From the cell containing the given text, extract its center point as [X, Y] coordinate. 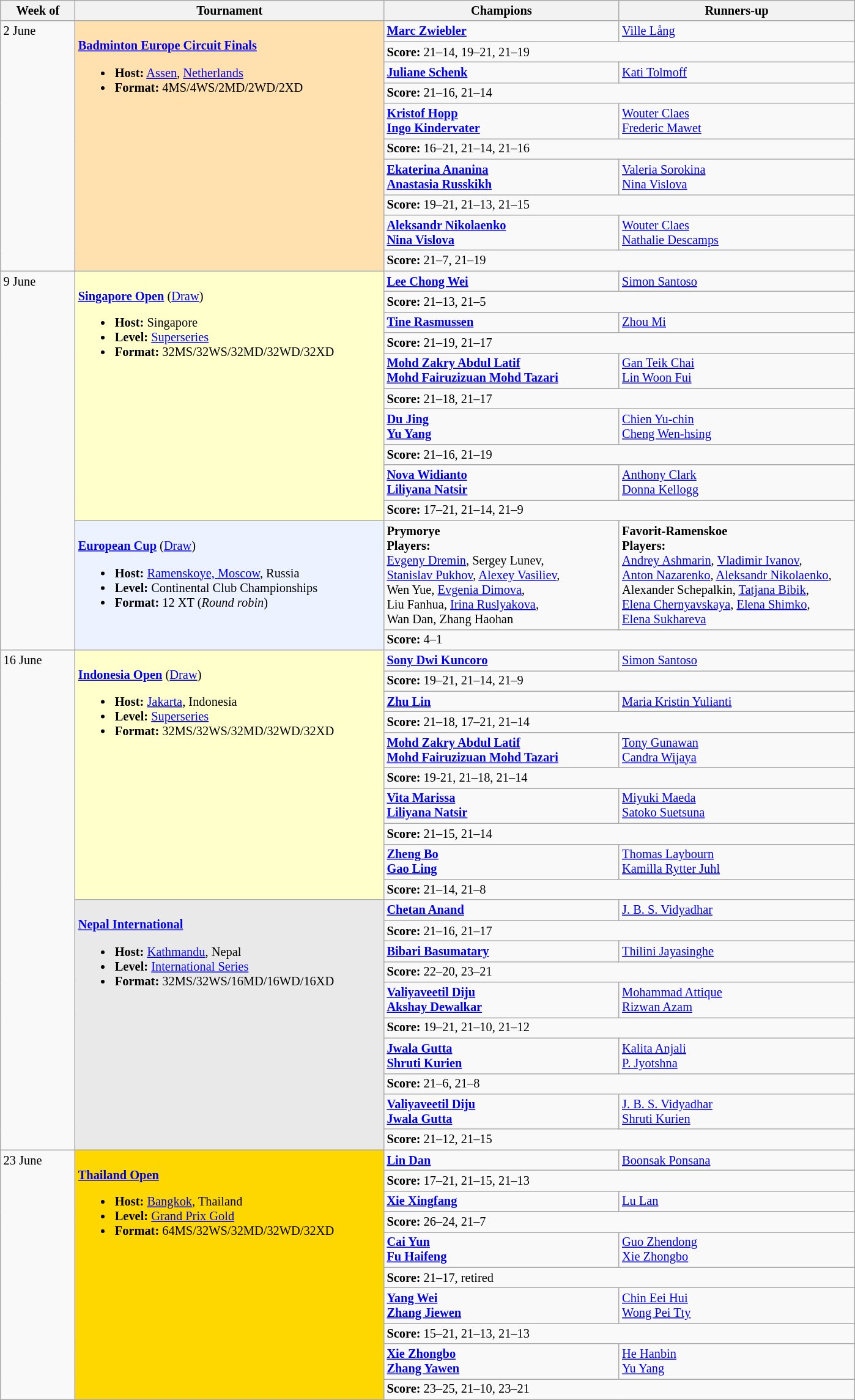
2 June [38, 146]
Sony Dwi Kuncoro [502, 660]
Valiyaveetil Diju Jwala Gutta [502, 1111]
Score: 21–16, 21–19 [619, 454]
Du Jing Yu Yang [502, 426]
Wouter Claes Nathalie Descamps [736, 232]
Score: 19–21, 21–14, 21–9 [619, 681]
Score: 26–24, 21–7 [619, 1222]
Score: 21–18, 17–21, 21–14 [619, 722]
Singapore Open (Draw)Host: SingaporeLevel: SuperseriesFormat: 32MS/32WS/32MD/32WD/32XD [230, 396]
Valiyaveetil Diju Akshay Dewalkar [502, 1000]
Score: 23–25, 21–10, 23–21 [619, 1389]
Tournament [230, 10]
16 June [38, 899]
Chien Yu-chin Cheng Wen-hsing [736, 426]
Marc Zwiebler [502, 31]
Yang Wei Zhang Jiewen [502, 1306]
Runners-up [736, 10]
Score: 21–18, 21–17 [619, 399]
Boonsak Ponsana [736, 1160]
Xie Zhongbo Zhang Yawen [502, 1361]
Kalita Anjali P. Jyotshna [736, 1056]
Week of [38, 10]
He Hanbin Yu Yang [736, 1361]
Guo Zhendong Xie Zhongbo [736, 1250]
Zhu Lin [502, 702]
Wouter Claes Frederic Mawet [736, 121]
Score: 17–21, 21–14, 21–9 [619, 510]
Kristof Hopp Ingo Kindervater [502, 121]
Score: 21–7, 21–19 [619, 261]
Badminton Europe Circuit FinalsHost: Assen, NetherlandsFormat: 4MS/4WS/2MD/2WD/2XD [230, 146]
Bibari Basumatary [502, 951]
Thilini Jayasinghe [736, 951]
Score: 21–16, 21–14 [619, 93]
Score: 17–21, 21–15, 21–13 [619, 1180]
Score: 19–21, 21–13, 21–15 [619, 205]
Score: 21–14, 19–21, 21–19 [619, 52]
23 June [38, 1275]
Valeria Sorokina Nina Vislova [736, 177]
Tony Gunawan Candra Wijaya [736, 750]
Score: 21–17, retired [619, 1278]
Maria Kristin Yulianti [736, 702]
Score: 16–21, 21–14, 21–16 [619, 149]
Kati Tolmoff [736, 72]
Juliane Schenk [502, 72]
Score: 19–21, 21–10, 21–12 [619, 1028]
Anthony Clark Donna Kellogg [736, 483]
Score: 4–1 [619, 640]
Xie Xingfang [502, 1201]
Lin Dan [502, 1160]
Score: 19-21, 21–18, 21–14 [619, 778]
Nepal InternationalHost: Kathmandu, NepalLevel: International SeriesFormat: 32MS/32WS/16MD/16WD/16XD [230, 1025]
Indonesia Open (Draw)Host: Jakarta, IndonesiaLevel: SuperseriesFormat: 32MS/32WS/32MD/32WD/32XD [230, 774]
Champions [502, 10]
Score: 22–20, 23–21 [619, 972]
Vita Marissa Liliyana Natsir [502, 806]
Ville Lång [736, 31]
Score: 21–12, 21–15 [619, 1139]
Thailand OpenHost: Bangkok, ThailandLevel: Grand Prix GoldFormat: 64MS/32WS/32MD/32WD/32XD [230, 1275]
Score: 21–16, 21–17 [619, 931]
Score: 21–15, 21–14 [619, 834]
Zhou Mi [736, 322]
Tine Rasmussen [502, 322]
J. B. S. Vidyadhar Shruti Kurien [736, 1111]
Lee Chong Wei [502, 281]
Chin Eei Hui Wong Pei Tty [736, 1306]
Thomas Laybourn Kamilla Rytter Juhl [736, 862]
Miyuki Maeda Satoko Suetsuna [736, 806]
J. B. S. Vidyadhar [736, 910]
Score: 21–14, 21–8 [619, 889]
Score: 21–6, 21–8 [619, 1084]
Score: 15–21, 21–13, 21–13 [619, 1333]
Ekaterina Ananina Anastasia Russkikh [502, 177]
Jwala Gutta Shruti Kurien [502, 1056]
Cai Yun Fu Haifeng [502, 1250]
Nova Widianto Liliyana Natsir [502, 483]
9 June [38, 461]
Zheng Bo Gao Ling [502, 862]
Mohammad Attique Rizwan Azam [736, 1000]
Aleksandr Nikolaenko Nina Vislova [502, 232]
Score: 21–13, 21–5 [619, 302]
Gan Teik Chai Lin Woon Fui [736, 371]
Lu Lan [736, 1201]
Score: 21–19, 21–17 [619, 343]
Chetan Anand [502, 910]
European Cup (Draw)Host: Ramenskoye, Moscow, RussiaLevel: Continental Club ChampionshipsFormat: 12 XT (Round robin) [230, 585]
